From the cell containing the given text, extract its center point as (X, Y) coordinate. 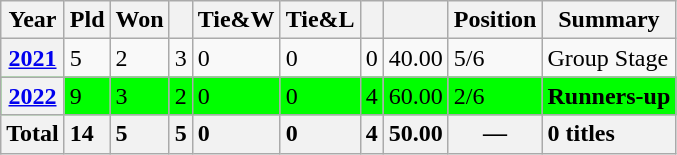
50.00 (416, 134)
Pld (87, 20)
2021 (33, 58)
14 (87, 134)
Total (33, 134)
Tie&L (320, 20)
40.00 (416, 58)
2/6 (495, 96)
0 titles (609, 134)
— (495, 134)
Tie&W (236, 20)
5/6 (495, 58)
9 (87, 96)
Position (495, 20)
Won (140, 20)
2022 (33, 96)
60.00 (416, 96)
Runners-up (609, 96)
Summary (609, 20)
Group Stage (609, 58)
Year (33, 20)
